Detect which cell encompasses the target text, then output its (x, y) center coordinate. 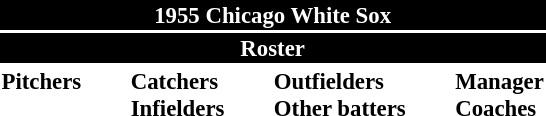
Roster (272, 48)
1955 Chicago White Sox (272, 15)
